Determine the [x, y] coordinate at the center of the cell enclosing the given text.  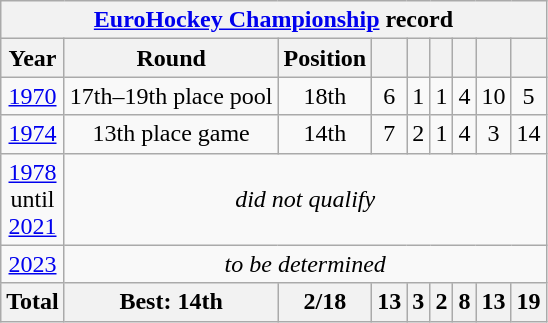
7 [390, 134]
Round [171, 58]
14th [325, 134]
to be determined [305, 264]
1970 [33, 96]
Best: 14th [171, 302]
8 [464, 302]
did not qualify [305, 199]
18th [325, 96]
Year [33, 58]
19 [528, 302]
2/18 [325, 302]
1978until 2021 [33, 199]
5 [528, 96]
6 [390, 96]
13th place game [171, 134]
Total [33, 302]
2023 [33, 264]
Position [325, 58]
EuroHockey Championship record [274, 20]
14 [528, 134]
17th–19th place pool [171, 96]
1974 [33, 134]
10 [494, 96]
